Provide the [x, y] coordinate of the cell's center where the given text is located.  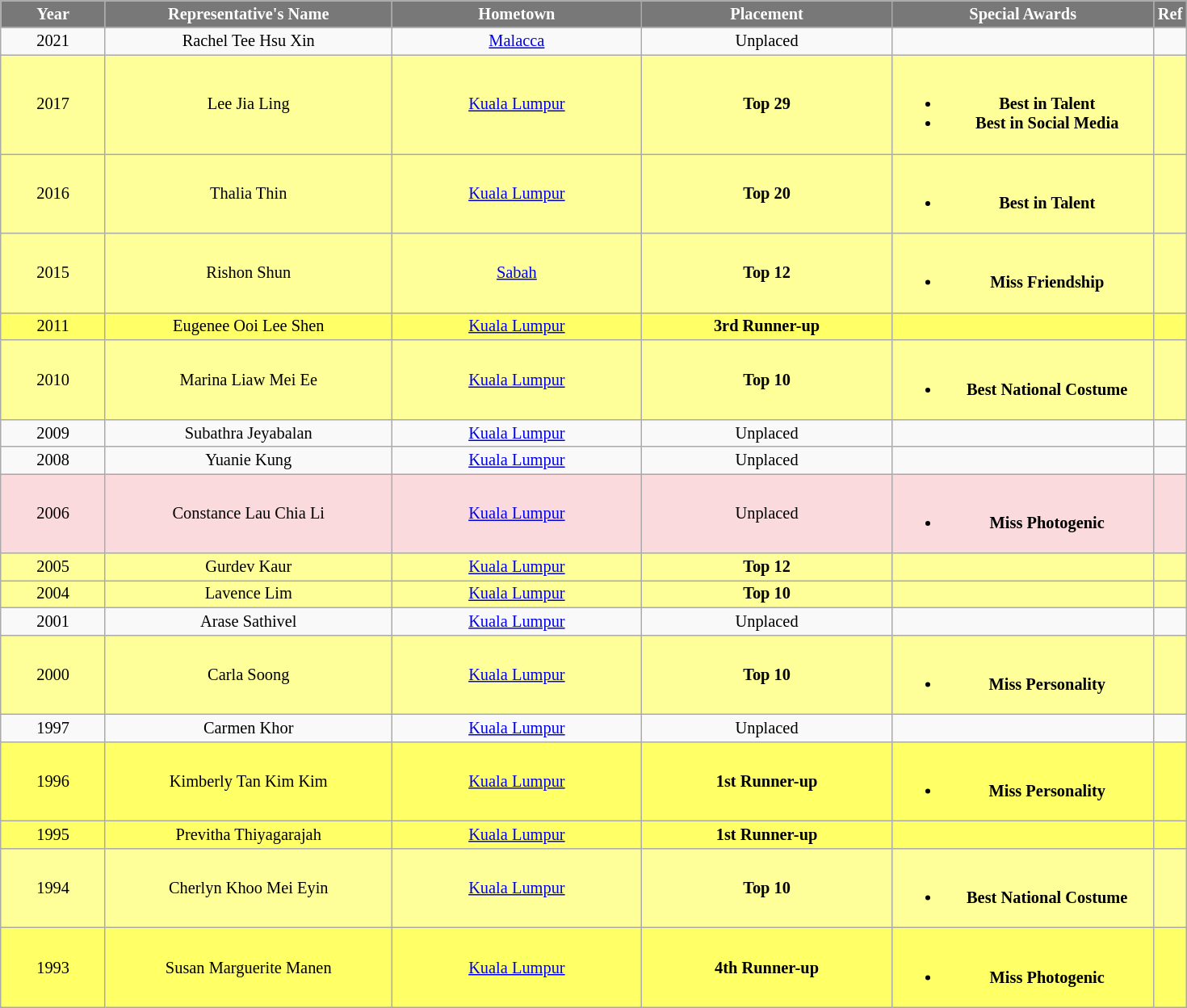
Placement [767, 14]
Malacca [517, 41]
2016 [53, 193]
2008 [53, 460]
Ref [1170, 14]
Thalia Thin [249, 193]
1996 [53, 781]
1994 [53, 888]
Rachel Tee Hsu Xin [249, 41]
Marina Liaw Mei Ee [249, 380]
Lee Jia Ling [249, 104]
Sabah [517, 273]
Carmen Khor [249, 728]
Gurdev Kaur [249, 567]
Best in TalentBest in Social Media [1022, 104]
Rishon Shun [249, 273]
Susan Marguerite Manen [249, 967]
Carla Soong [249, 674]
2010 [53, 380]
2005 [53, 567]
Year [53, 14]
4th Runner-up [767, 967]
Best in Talent [1022, 193]
1993 [53, 967]
Special Awards [1022, 14]
Subathra Jeyabalan [249, 433]
2015 [53, 273]
Lavence Lim [249, 594]
2011 [53, 326]
Representative's Name [249, 14]
1995 [53, 834]
Cherlyn Khoo Mei Eyin [249, 888]
2004 [53, 594]
3rd Runner-up [767, 326]
Yuanie Kung [249, 460]
Eugenee Ooi Lee Shen [249, 326]
Previtha Thiyagarajah [249, 834]
2017 [53, 104]
2001 [53, 621]
2006 [53, 513]
2021 [53, 41]
Kimberly Tan Kim Kim [249, 781]
Top 29 [767, 104]
Hometown [517, 14]
2000 [53, 674]
2009 [53, 433]
Top 20 [767, 193]
Constance Lau Chia Li [249, 513]
1997 [53, 728]
Arase Sathivel [249, 621]
Miss Friendship [1022, 273]
